Find where the given text appears and provide that cell's center as [X, Y] coordinate. 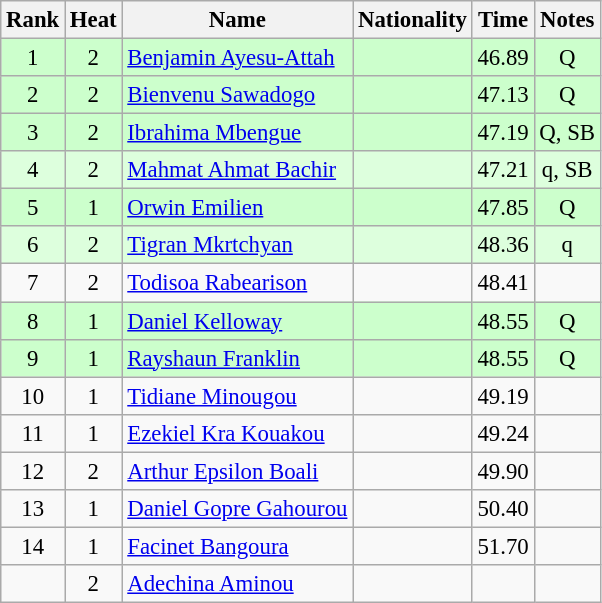
9 [33, 358]
7 [33, 283]
48.36 [503, 245]
Time [503, 20]
Rank [33, 20]
Q, SB [567, 133]
49.24 [503, 433]
11 [33, 433]
Facinet Bangoura [238, 546]
4 [33, 170]
47.85 [503, 208]
47.21 [503, 170]
Ibrahima Mbengue [238, 133]
Notes [567, 20]
Benjamin Ayesu-Attah [238, 58]
49.90 [503, 471]
47.13 [503, 95]
6 [33, 245]
q, SB [567, 170]
Rayshaun Franklin [238, 358]
3 [33, 133]
10 [33, 396]
5 [33, 208]
8 [33, 321]
Daniel Gopre Gahourou [238, 509]
48.41 [503, 283]
Tigran Mkrtchyan [238, 245]
Daniel Kelloway [238, 321]
Mahmat Ahmat Bachir [238, 170]
Heat [94, 20]
Ezekiel Kra Kouakou [238, 433]
Orwin Emilien [238, 208]
49.19 [503, 396]
12 [33, 471]
Todisoa Rabearison [238, 283]
47.19 [503, 133]
Adechina Aminou [238, 584]
Name [238, 20]
q [567, 245]
14 [33, 546]
50.40 [503, 509]
Nationality [412, 20]
Arthur Epsilon Boali [238, 471]
Tidiane Minougou [238, 396]
13 [33, 509]
Bienvenu Sawadogo [238, 95]
51.70 [503, 546]
46.89 [503, 58]
